Detect which cell encompasses the target text, then output its [X, Y] center coordinate. 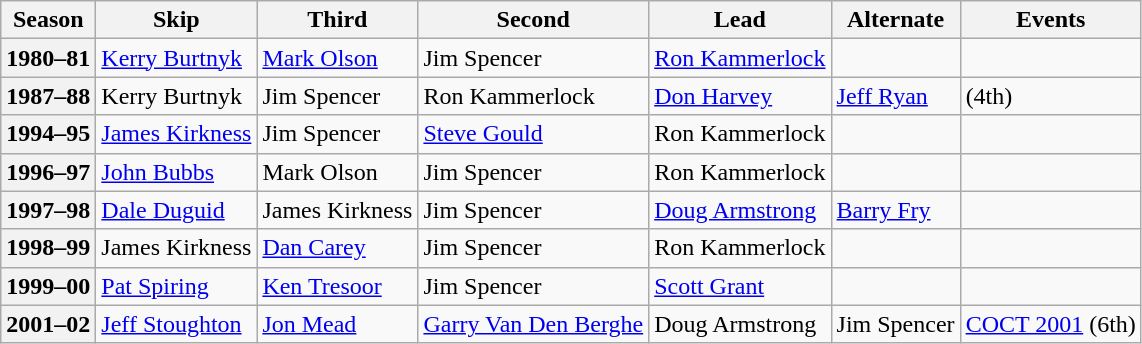
Lead [740, 20]
Ken Tresoor [338, 286]
John Bubbs [176, 172]
1987–88 [48, 96]
1998–99 [48, 248]
1996–97 [48, 172]
1999–00 [48, 286]
(4th) [1050, 96]
Dan Carey [338, 248]
COCT 2001 (6th) [1050, 324]
Skip [176, 20]
Alternate [896, 20]
1980–81 [48, 58]
Jon Mead [338, 324]
Scott Grant [740, 286]
2001–02 [48, 324]
Season [48, 20]
Events [1050, 20]
Jeff Ryan [896, 96]
Pat Spiring [176, 286]
1997–98 [48, 210]
Jeff Stoughton [176, 324]
Barry Fry [896, 210]
Dale Duguid [176, 210]
Garry Van Den Berghe [534, 324]
Steve Gould [534, 134]
Second [534, 20]
1994–95 [48, 134]
Don Harvey [740, 96]
Third [338, 20]
